Scan for the cell matching the given text and deliver its (x, y) coordinate at center. 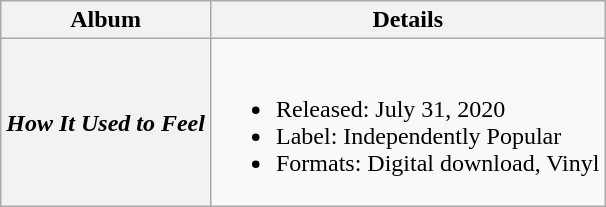
Released: July 31, 2020Label: Independently PopularFormats: Digital download, Vinyl (407, 122)
Album (106, 20)
Details (407, 20)
How It Used to Feel (106, 122)
